Find where the given text appears and provide that cell's center as (X, Y) coordinate. 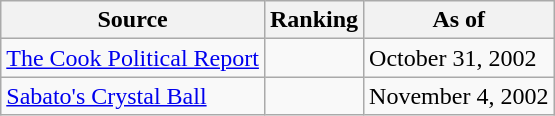
Source (133, 20)
November 4, 2002 (459, 96)
October 31, 2002 (459, 58)
Ranking (314, 20)
As of (459, 20)
Sabato's Crystal Ball (133, 96)
The Cook Political Report (133, 58)
